Return [x, y] of the center of cell containing provided text 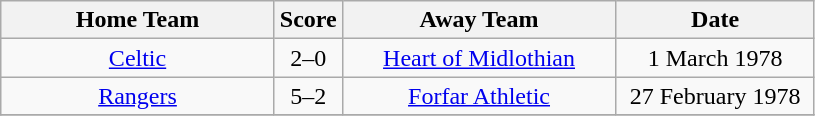
27 February 1978 [716, 96]
Heart of Midlothian [479, 58]
Away Team [479, 20]
Celtic [138, 58]
Rangers [138, 96]
5–2 [308, 96]
Home Team [138, 20]
Score [308, 20]
1 March 1978 [716, 58]
2–0 [308, 58]
Date [716, 20]
Forfar Athletic [479, 96]
